Detect which cell encompasses the target text, then output its (X, Y) center coordinate. 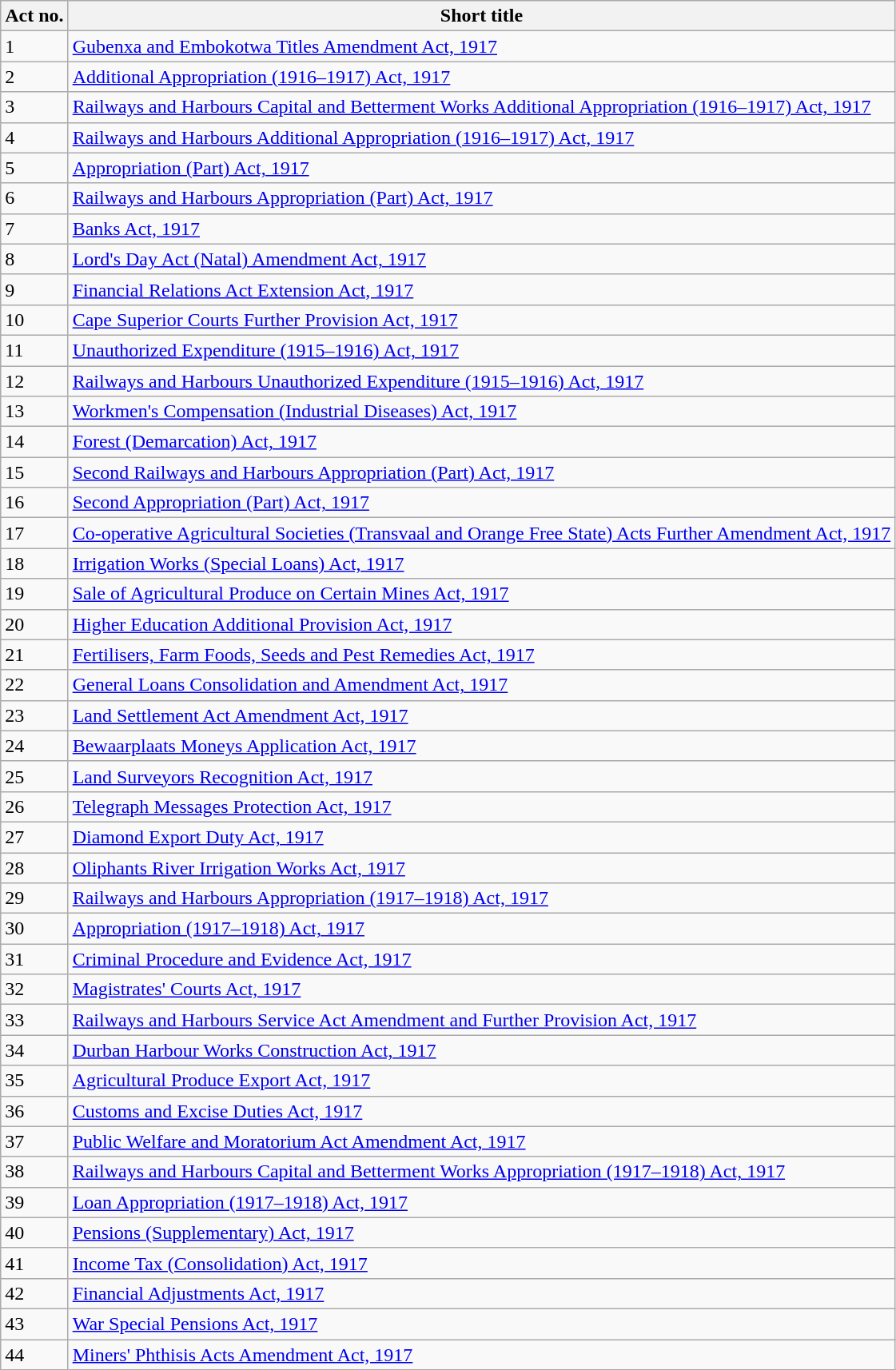
Bewaarplaats Moneys Application Act, 1917 (481, 746)
Railways and Harbours Capital and Betterment Works Additional Appropriation (1916–1917) Act, 1917 (481, 107)
General Loans Consolidation and Amendment Act, 1917 (481, 685)
Telegraph Messages Protection Act, 1917 (481, 806)
12 (34, 381)
Magistrates' Courts Act, 1917 (481, 990)
34 (34, 1050)
2 (34, 77)
32 (34, 990)
Durban Harbour Works Construction Act, 1917 (481, 1050)
25 (34, 776)
Fertilisers, Farm Foods, Seeds and Pest Remedies Act, 1917 (481, 655)
Oliphants River Irrigation Works Act, 1917 (481, 867)
13 (34, 412)
Financial Adjustments Act, 1917 (481, 1293)
Railways and Harbours Appropriation (1917–1918) Act, 1917 (481, 898)
Railways and Harbours Appropriation (Part) Act, 1917 (481, 198)
36 (34, 1111)
31 (34, 959)
8 (34, 259)
Unauthorized Expenditure (1915–1916) Act, 1917 (481, 350)
Co-operative Agricultural Societies (Transvaal and Orange Free State) Acts Further Amendment Act, 1917 (481, 533)
Short title (481, 16)
43 (34, 1324)
Workmen's Compensation (Industrial Diseases) Act, 1917 (481, 412)
Railways and Harbours Capital and Betterment Works Appropriation (1917–1918) Act, 1917 (481, 1172)
Income Tax (Consolidation) Act, 1917 (481, 1263)
3 (34, 107)
27 (34, 837)
Land Settlement Act Amendment Act, 1917 (481, 715)
Forest (Demarcation) Act, 1917 (481, 442)
28 (34, 867)
33 (34, 1020)
Additional Appropriation (1916–1917) Act, 1917 (481, 77)
Land Surveyors Recognition Act, 1917 (481, 776)
Railways and Harbours Unauthorized Expenditure (1915–1916) Act, 1917 (481, 381)
Second Appropriation (Part) Act, 1917 (481, 503)
22 (34, 685)
Second Railways and Harbours Appropriation (Part) Act, 1917 (481, 472)
Pensions (Supplementary) Act, 1917 (481, 1233)
Gubenxa and Embokotwa Titles Amendment Act, 1917 (481, 46)
15 (34, 472)
Railways and Harbours Service Act Amendment and Further Provision Act, 1917 (481, 1020)
14 (34, 442)
21 (34, 655)
11 (34, 350)
Sale of Agricultural Produce on Certain Mines Act, 1917 (481, 594)
9 (34, 289)
Public Welfare and Moratorium Act Amendment Act, 1917 (481, 1141)
Act no. (34, 16)
37 (34, 1141)
19 (34, 594)
24 (34, 746)
1 (34, 46)
6 (34, 198)
4 (34, 137)
Banks Act, 1917 (481, 229)
23 (34, 715)
20 (34, 624)
War Special Pensions Act, 1917 (481, 1324)
39 (34, 1202)
Railways and Harbours Additional Appropriation (1916–1917) Act, 1917 (481, 137)
Criminal Procedure and Evidence Act, 1917 (481, 959)
Customs and Excise Duties Act, 1917 (481, 1111)
18 (34, 564)
Appropriation (Part) Act, 1917 (481, 168)
Miners' Phthisis Acts Amendment Act, 1917 (481, 1355)
42 (34, 1293)
Lord's Day Act (Natal) Amendment Act, 1917 (481, 259)
44 (34, 1355)
30 (34, 929)
26 (34, 806)
Diamond Export Duty Act, 1917 (481, 837)
Agricultural Produce Export Act, 1917 (481, 1081)
41 (34, 1263)
17 (34, 533)
Financial Relations Act Extension Act, 1917 (481, 289)
16 (34, 503)
29 (34, 898)
Cape Superior Courts Further Provision Act, 1917 (481, 320)
Appropriation (1917–1918) Act, 1917 (481, 929)
10 (34, 320)
40 (34, 1233)
38 (34, 1172)
Loan Appropriation (1917–1918) Act, 1917 (481, 1202)
7 (34, 229)
Irrigation Works (Special Loans) Act, 1917 (481, 564)
35 (34, 1081)
Higher Education Additional Provision Act, 1917 (481, 624)
5 (34, 168)
